Extract the (X, Y) coordinate from the center of the cell holding the provided text.  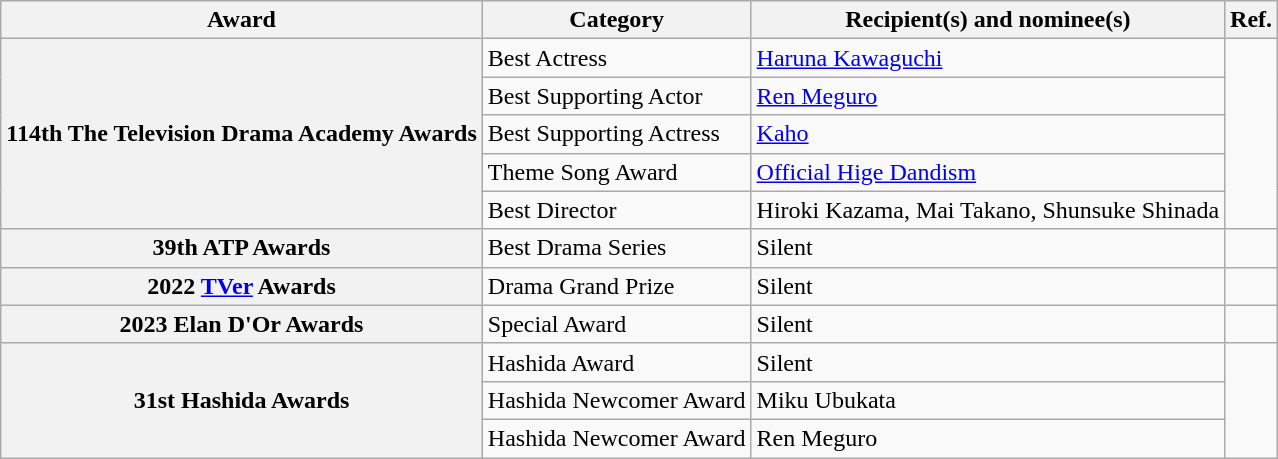
Theme Song Award (616, 172)
Category (616, 20)
Best Supporting Actor (616, 96)
2022 TVer Awards (242, 286)
39th ATP Awards (242, 248)
Best Actress (616, 58)
114th The Television Drama Academy Awards (242, 134)
Best Supporting Actress (616, 134)
Official Hige Dandism (988, 172)
Best Drama Series (616, 248)
Drama Grand Prize (616, 286)
Best Director (616, 210)
Hashida Award (616, 362)
2023 Elan D'Or Awards (242, 324)
Hiroki Kazama, Mai Takano, Shunsuke Shinada (988, 210)
Kaho (988, 134)
Miku Ubukata (988, 400)
31st Hashida Awards (242, 400)
Award (242, 20)
Special Award (616, 324)
Recipient(s) and nominee(s) (988, 20)
Haruna Kawaguchi (988, 58)
Ref. (1252, 20)
